Capture the cell that displays the provided text and extract its (x, y) central coordinate. 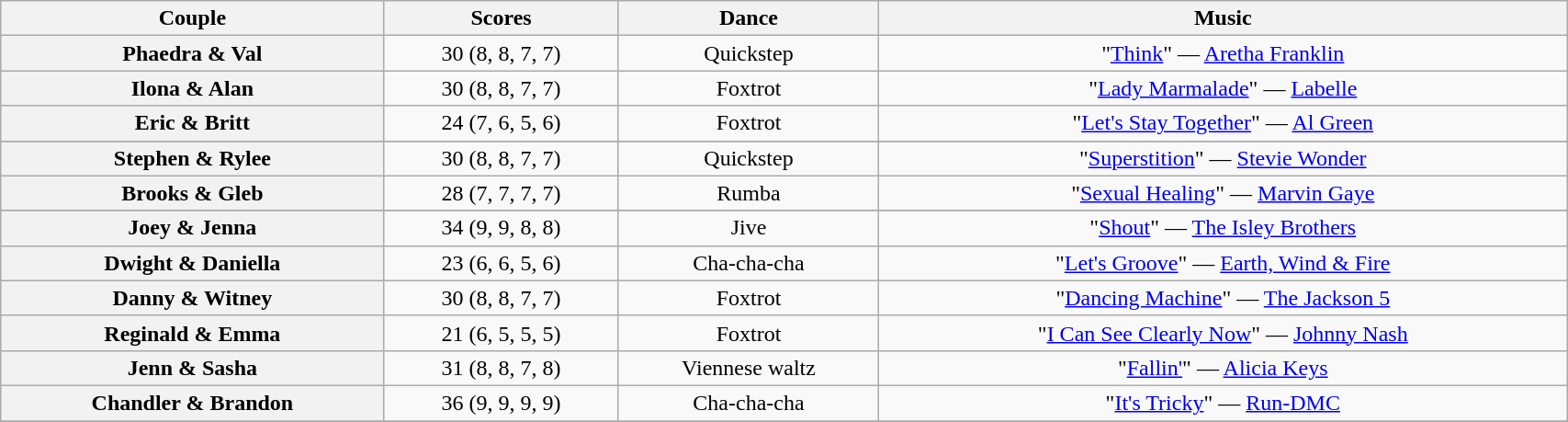
Stephen & Rylee (193, 158)
Danny & Witney (193, 298)
"Shout" — The Isley Brothers (1224, 228)
23 (6, 6, 5, 6) (502, 263)
Dance (749, 18)
Rumba (749, 193)
"Let's Stay Together" — Al Green (1224, 123)
31 (8, 8, 7, 8) (502, 368)
"Let's Groove" — Earth, Wind & Fire (1224, 263)
Viennese waltz (749, 368)
Phaedra & Val (193, 53)
"Lady Marmalade" — Labelle (1224, 88)
Music (1224, 18)
Chandler & Brandon (193, 403)
"Superstition" — Stevie Wonder (1224, 158)
"Sexual Healing" — Marvin Gaye (1224, 193)
Couple (193, 18)
Jive (749, 228)
"Dancing Machine" — The Jackson 5 (1224, 298)
Joey & Jenna (193, 228)
Eric & Britt (193, 123)
21 (6, 5, 5, 5) (502, 333)
"Fallin'" — Alicia Keys (1224, 368)
34 (9, 9, 8, 8) (502, 228)
Dwight & Daniella (193, 263)
36 (9, 9, 9, 9) (502, 403)
Jenn & Sasha (193, 368)
"I Can See Clearly Now" — Johnny Nash (1224, 333)
Scores (502, 18)
28 (7, 7, 7, 7) (502, 193)
Ilona & Alan (193, 88)
Brooks & Gleb (193, 193)
24 (7, 6, 5, 6) (502, 123)
"Think" — Aretha Franklin (1224, 53)
Reginald & Emma (193, 333)
"It's Tricky" — Run-DMC (1224, 403)
